Output the [x, y] coordinate of the center of the cell containing the given text.  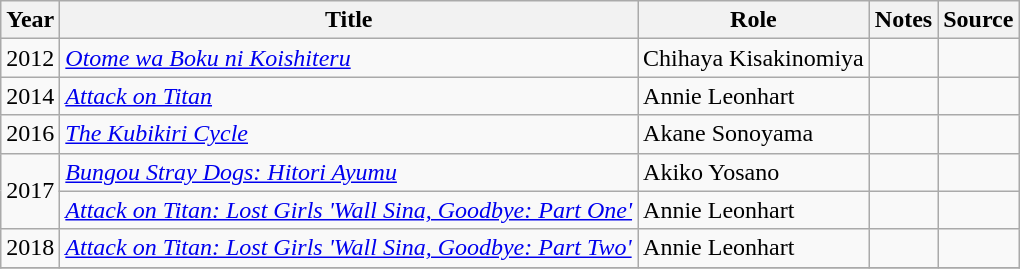
Akane Sonoyama [754, 134]
2018 [30, 248]
2017 [30, 191]
Chihaya Kisakinomiya [754, 58]
2012 [30, 58]
Role [754, 20]
Attack on Titan: Lost Girls 'Wall Sina, Goodbye: Part One' [349, 210]
Title [349, 20]
The Kubikiri Cycle [349, 134]
Source [978, 20]
Otome wa Boku ni Koishiteru [349, 58]
Notes [903, 20]
Akiko Yosano [754, 172]
2014 [30, 96]
Attack on Titan [349, 96]
2016 [30, 134]
Year [30, 20]
Bungou Stray Dogs: Hitori Ayumu [349, 172]
Attack on Titan: Lost Girls 'Wall Sina, Goodbye: Part Two' [349, 248]
